Capture the cell that displays the provided text and extract its [X, Y] central coordinate. 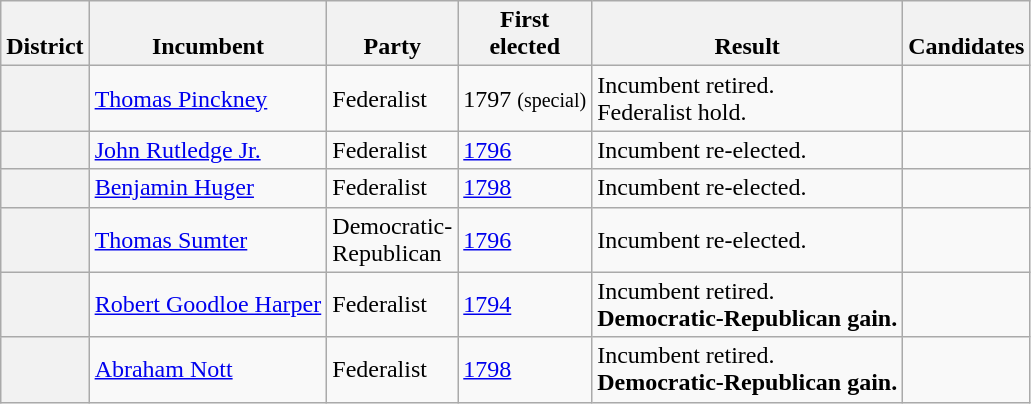
Candidates [966, 34]
Abraham Nott [208, 370]
Benjamin Huger [208, 188]
Result [748, 34]
Thomas Pinckney [208, 98]
1797 (special) [525, 98]
Incumbent retired.Federalist hold. [748, 98]
Firstelected [525, 34]
District [45, 34]
Thomas Sumter [208, 240]
John Rutledge Jr. [208, 150]
Democratic-Republican [392, 240]
Incumbent [208, 34]
1794 [525, 304]
Robert Goodloe Harper [208, 304]
Party [392, 34]
